Determine the [x, y] coordinate at the center of the cell enclosing the given text.  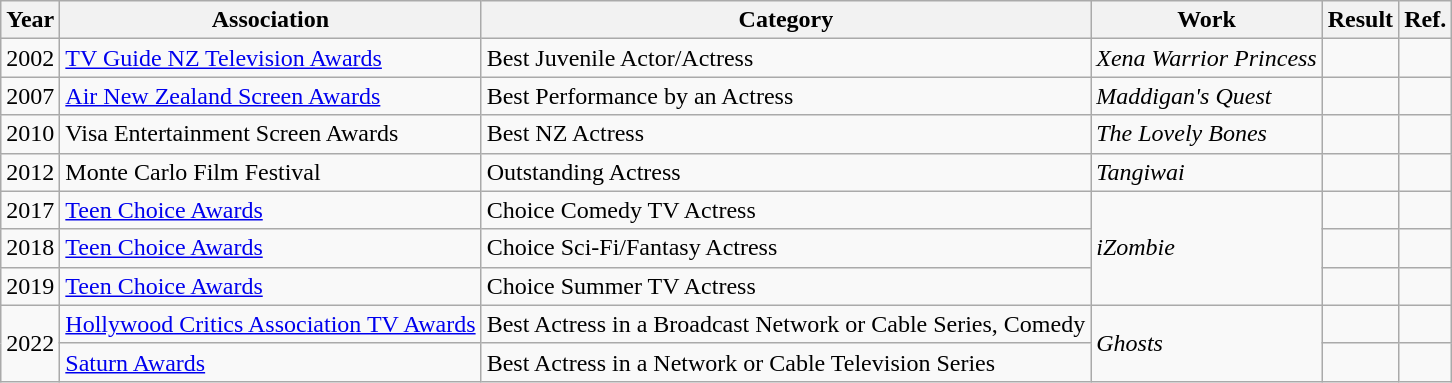
Ref. [1426, 20]
2019 [30, 286]
Category [786, 20]
Choice Comedy TV Actress [786, 210]
Year [30, 20]
Saturn Awards [270, 362]
2007 [30, 96]
Visa Entertainment Screen Awards [270, 134]
Association [270, 20]
Choice Summer TV Actress [786, 286]
Work [1207, 20]
Best Actress in a Broadcast Network or Cable Series, Comedy [786, 324]
2002 [30, 58]
Result [1360, 20]
Choice Sci-Fi/Fantasy Actress [786, 248]
2017 [30, 210]
Monte Carlo Film Festival [270, 172]
Hollywood Critics Association TV Awards [270, 324]
Ghosts [1207, 343]
The Lovely Bones [1207, 134]
Best Actress in a Network or Cable Television Series [786, 362]
TV Guide NZ Television Awards [270, 58]
iZombie [1207, 248]
Maddigan's Quest [1207, 96]
Outstanding Actress [786, 172]
Best Performance by an Actress [786, 96]
2018 [30, 248]
Tangiwai [1207, 172]
Air New Zealand Screen Awards [270, 96]
2012 [30, 172]
2022 [30, 343]
Best Juvenile Actor/Actress [786, 58]
Best NZ Actress [786, 134]
Xena Warrior Princess [1207, 58]
2010 [30, 134]
